Provide the [X, Y] coordinate of the cell's center where the given text is located.  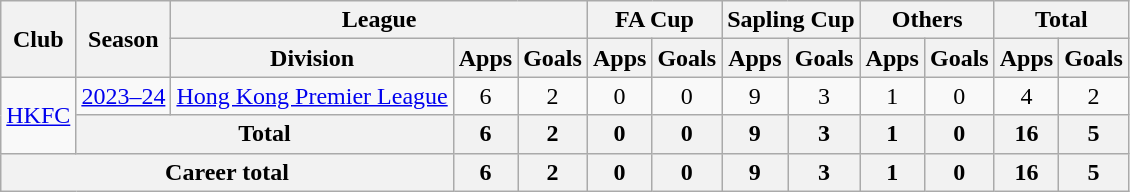
Club [38, 39]
HKFC [38, 115]
Hong Kong Premier League [312, 96]
League [380, 20]
2023–24 [124, 96]
Career total [227, 172]
Others [927, 20]
4 [1026, 96]
FA Cup [654, 20]
Season [124, 39]
Sapling Cup [791, 20]
Division [312, 58]
